From the cell containing the given text, extract its center point as (x, y) coordinate. 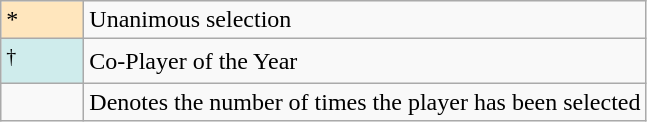
* (42, 20)
Unanimous selection (365, 20)
† (42, 62)
Co-Player of the Year (365, 62)
Denotes the number of times the player has been selected (365, 102)
